Detect which cell encompasses the target text, then output its (x, y) center coordinate. 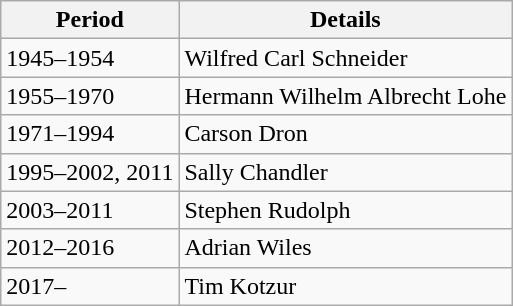
2017– (90, 286)
1971–1994 (90, 134)
Tim Kotzur (346, 286)
Period (90, 20)
Details (346, 20)
1995–2002, 2011 (90, 172)
Wilfred Carl Schneider (346, 58)
Hermann Wilhelm Albrecht Lohe (346, 96)
2012–2016 (90, 248)
Sally Chandler (346, 172)
Adrian Wiles (346, 248)
2003–2011 (90, 210)
Carson Dron (346, 134)
1955–1970 (90, 96)
1945–1954 (90, 58)
Stephen Rudolph (346, 210)
